Find where the given text appears and provide that cell's center as (X, Y) coordinate. 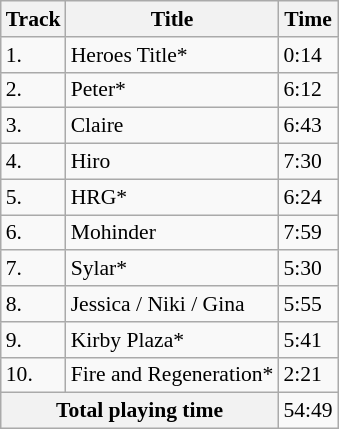
Time (308, 19)
Track (34, 19)
Hiro (172, 162)
2:21 (308, 375)
1. (34, 55)
Jessica / Niki / Gina (172, 304)
5:55 (308, 304)
5. (34, 197)
10. (34, 375)
Heroes Title* (172, 55)
Fire and Regeneration* (172, 375)
Claire (172, 126)
Sylar* (172, 269)
9. (34, 340)
7:59 (308, 233)
3. (34, 126)
Kirby Plaza* (172, 340)
5:41 (308, 340)
Peter* (172, 90)
Title (172, 19)
5:30 (308, 269)
6:12 (308, 90)
8. (34, 304)
7. (34, 269)
4. (34, 162)
Total playing time (140, 411)
6:24 (308, 197)
Mohinder (172, 233)
6. (34, 233)
7:30 (308, 162)
6:43 (308, 126)
54:49 (308, 411)
2. (34, 90)
0:14 (308, 55)
HRG* (172, 197)
